Identify which cell holds the provided text, then report its [x, y] central coordinate. 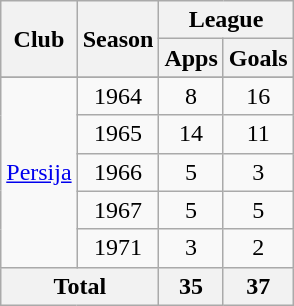
2 [258, 248]
Club [39, 39]
Total [80, 286]
35 [191, 286]
1964 [118, 96]
Goals [258, 58]
14 [191, 134]
37 [258, 286]
1966 [118, 172]
League [226, 20]
8 [191, 96]
11 [258, 134]
16 [258, 96]
Apps [191, 58]
Season [118, 39]
Persija [39, 172]
1971 [118, 248]
1967 [118, 210]
1965 [118, 134]
